Output the [x, y] coordinate of the center of the cell containing the given text.  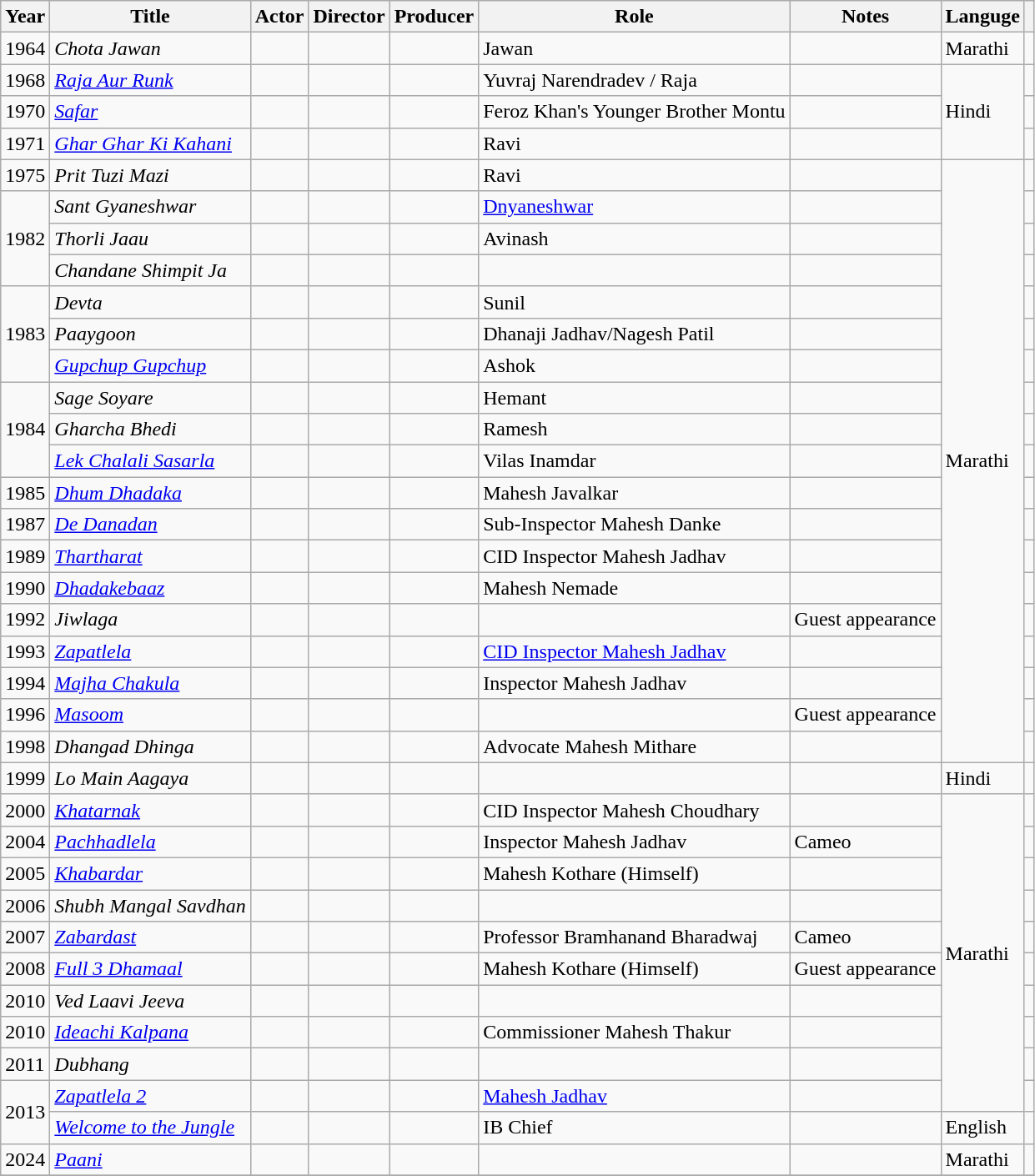
2013 [25, 1112]
1998 [25, 746]
Mahesh Javalkar [634, 493]
1990 [25, 588]
2004 [25, 842]
Lo Main Aagaya [150, 778]
Notes [866, 17]
Ramesh [634, 430]
Mahesh Jadhav [634, 1096]
Actor [279, 17]
Avinash [634, 239]
Sant Gyaneshwar [150, 207]
2024 [25, 1159]
1992 [25, 620]
Majha Chakula [150, 683]
Hemant [634, 398]
1975 [25, 175]
Shubh Mangal Savdhan [150, 905]
1968 [25, 80]
Commissioner Mahesh Thakur [634, 1033]
Languge [982, 17]
Sage Soyare [150, 398]
Jawan [634, 48]
Dhadakebaaz [150, 588]
Pachhadlela [150, 842]
Prit Tuzi Mazi [150, 175]
2006 [25, 905]
Year [25, 17]
1994 [25, 683]
Lek Chalali Sasarla [150, 461]
Paani [150, 1159]
1985 [25, 493]
1984 [25, 430]
Dhanaji Jadhav/Nagesh Patil [634, 334]
Dubhang [150, 1064]
2000 [25, 810]
Role [634, 17]
Dhangad Dhinga [150, 746]
Welcome to the Jungle [150, 1128]
Professor Bramhanand Bharadwaj [634, 937]
2011 [25, 1064]
1971 [25, 143]
CID Inspector Mahesh Choudhary [634, 810]
Zapatlela [150, 651]
Title [150, 17]
1964 [25, 48]
Khabardar [150, 873]
Advocate Mahesh Mithare [634, 746]
Thartharat [150, 556]
Dhum Dhadaka [150, 493]
Masoom [150, 715]
Zapatlela 2 [150, 1096]
Paaygoon [150, 334]
2005 [25, 873]
Dnyaneshwar [634, 207]
Ghar Ghar Ki Kahani [150, 143]
Khatarnak [150, 810]
IB Chief [634, 1128]
Jiwlaga [150, 620]
1989 [25, 556]
Yuvraj Narendradev / Raja [634, 80]
Feroz Khan's Younger Brother Montu [634, 112]
Raja Aur Runk [150, 80]
Thorli Jaau [150, 239]
Ved Laavi Jeeva [150, 1001]
2008 [25, 969]
Director [349, 17]
Gharcha Bhedi [150, 430]
Sunil [634, 302]
Devta [150, 302]
English [982, 1128]
Chandane Shimpit Ja [150, 270]
Zabardast [150, 937]
1970 [25, 112]
Chota Jawan [150, 48]
Mahesh Nemade [634, 588]
1999 [25, 778]
Producer [434, 17]
De Danadan [150, 525]
Safar [150, 112]
Gupchup Gupchup [150, 365]
Vilas Inamdar [634, 461]
1983 [25, 334]
Ashok [634, 365]
1982 [25, 239]
1987 [25, 525]
1993 [25, 651]
Full 3 Dhamaal [150, 969]
2007 [25, 937]
Ideachi Kalpana [150, 1033]
1996 [25, 715]
Sub-Inspector Mahesh Danke [634, 525]
